Determine the (x, y) coordinate at the center of the cell enclosing the given text.  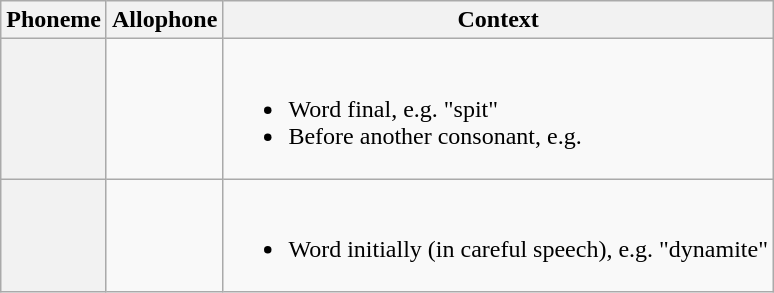
Context (498, 20)
Phoneme (54, 20)
Word final, e.g. "spit"Before another consonant, e.g. (498, 109)
Word initially (in careful speech), e.g. "dynamite" (498, 236)
Allophone (164, 20)
